Capture the cell that displays the provided text and extract its [x, y] central coordinate. 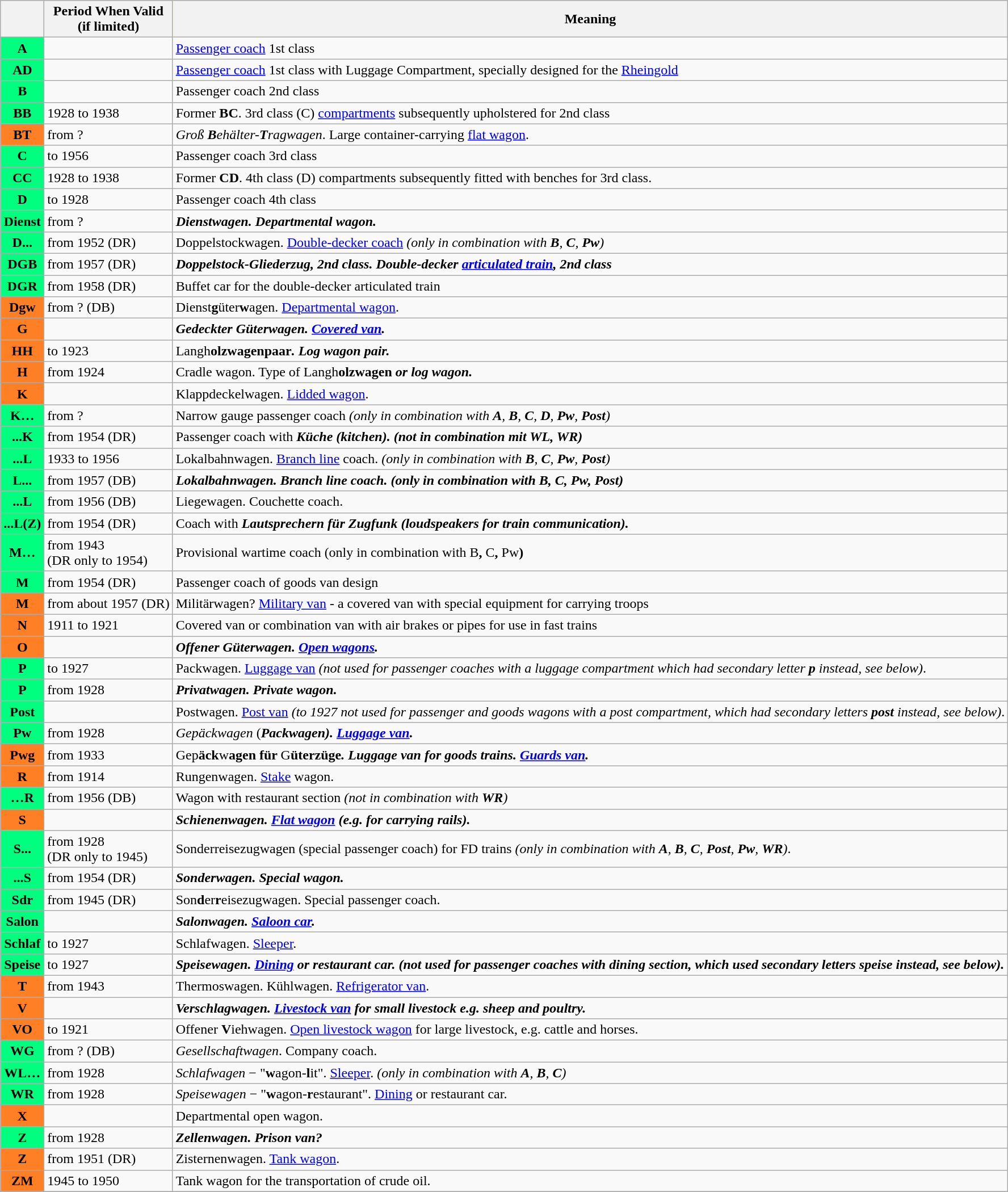
S [23, 820]
Salonwagen. Saloon car. [590, 921]
Passenger coach 1st class [590, 48]
Period When Valid(if limited) [108, 19]
Dienstwagen. Departmental wagon. [590, 221]
R [23, 777]
K [23, 394]
Passenger coach 2nd class [590, 91]
A [23, 48]
to 1921 [108, 1030]
G [23, 329]
S... [23, 849]
Thermoswagen. Kühlwagen. Refrigerator van. [590, 986]
from 1958 (DR) [108, 286]
to 1923 [108, 351]
Sonderreisezugwagen. Special passenger coach. [590, 900]
Gedeckter Güterwagen. Covered van. [590, 329]
Zellenwagen. Prison van? [590, 1138]
VO [23, 1030]
Offener Viehwagen. Open livestock wagon for large livestock, e.g. cattle and horses. [590, 1030]
Meaning [590, 19]
Passenger coach 4th class [590, 199]
V [23, 1008]
Langholzwagenpaar. Log wagon pair. [590, 351]
CC [23, 178]
Pw [23, 733]
Schlafwagen. Sleeper. [590, 943]
Speisewagen. Dining or restaurant car. (not used for passenger coaches with dining section, which used secondary letters speise instead, see below). [590, 964]
Sonderreisezugwagen (special passenger coach) for FD trains (only in combination with A, B, C, Post, Pw, WR). [590, 849]
H [23, 372]
Sonderwagen. Special wagon. [590, 878]
Dienstgüterwagen. Departmental wagon. [590, 308]
BT [23, 135]
from about 1957 (DR) [108, 603]
…R [23, 798]
Former CD. 4th class (D) compartments subsequently fitted with benches for 3rd class. [590, 178]
WG [23, 1051]
Covered van or combination van with air brakes or pipes for use in fast trains [590, 625]
Groß Behälter-Tragwagen. Large container-carrying flat wagon. [590, 135]
from 1952 (DR) [108, 242]
from 1945 (DR) [108, 900]
Sdr [23, 900]
HH [23, 351]
1933 to 1956 [108, 459]
from 1933 [108, 755]
from 1924 [108, 372]
O [23, 647]
Narrow gauge passenger coach (only in combination with A, B, C, D, Pw, Post) [590, 415]
...K [23, 437]
N [23, 625]
to 1928 [108, 199]
from 1957 (DR) [108, 264]
K… [23, 415]
Departmental open wagon. [590, 1116]
Coach with Lautsprechern für Zugfunk (loudspeakers for train communication). [590, 523]
Verschlagwagen. Livestock van for small livestock e.g. sheep and poultry. [590, 1008]
Dgw [23, 308]
Gesellschaftwagen. Company coach. [590, 1051]
Salon [23, 921]
...S [23, 878]
Buffet car for the double-decker articulated train [590, 286]
from 1914 [108, 777]
from 1957 (DB) [108, 480]
from 1928(DR only to 1945) [108, 849]
Schlaf [23, 943]
M… [23, 553]
D [23, 199]
X [23, 1116]
Klappdeckelwagen. Lidded wagon. [590, 394]
BB [23, 113]
from 1943 [108, 986]
Wagon with restaurant section (not in combination with WR) [590, 798]
Privatwagen. Private wagon. [590, 690]
D... [23, 242]
Gepäckwagen für Güterzüge. Luggage van for goods trains. Guards van. [590, 755]
WL… [23, 1073]
Offener Güterwagen. Open wagons. [590, 647]
Doppelstock-Gliederzug, 2nd class. Double-decker articulated train, 2nd class [590, 264]
DGB [23, 264]
Passenger coach of goods van design [590, 582]
...L(Z) [23, 523]
Schienenwagen. Flat wagon (e.g. for carrying rails). [590, 820]
Cradle wagon. Type of Langholzwagen or log wagon. [590, 372]
Passenger coach with Küche (kitchen). (not in combination mit WL, WR) [590, 437]
Dienst [23, 221]
Passenger coach 1st class with Luggage Compartment, specially designed for the Rheingold [590, 70]
from 1951 (DR) [108, 1159]
T [23, 986]
AD [23, 70]
Speisewagen − "wagon-restaurant". Dining or restaurant car. [590, 1094]
from 1943(DR only to 1954) [108, 553]
Packwagen. Luggage van (not used for passenger coaches with a luggage compartment which had secondary letter p instead, see below). [590, 669]
to 1956 [108, 156]
ZM [23, 1181]
Schlafwagen − "wagon-lit". Sleeper. (only in combination with A, B, C) [590, 1073]
Postwagen. Post van (to 1927 not used for passenger and goods wagons with a post compartment, which had secondary letters post instead, see below). [590, 712]
Speise [23, 964]
1911 to 1921 [108, 625]
Provisional wartime coach (only in combination with B, C, Pw) [590, 553]
Tank wagon for the transportation of crude oil. [590, 1181]
Pwg [23, 755]
Zisternenwagen. Tank wagon. [590, 1159]
Gepäckwagen (Packwagen). Luggage van. [590, 733]
DGR [23, 286]
Rungenwagen. Stake wagon. [590, 777]
Former BC. 3rd class (C) compartments subsequently upholstered for 2nd class [590, 113]
1945 to 1950 [108, 1181]
Passenger coach 3rd class [590, 156]
Doppelstockwagen. Double-decker coach (only in combination with B, C, Pw) [590, 242]
Militärwagen? Military van - a covered van with special equipment for carrying troops [590, 603]
WR [23, 1094]
Post [23, 712]
Liegewagen. Couchette coach. [590, 502]
C [23, 156]
B [23, 91]
L... [23, 480]
